Determine the (x, y) coordinate at the center of the cell enclosing the given text.  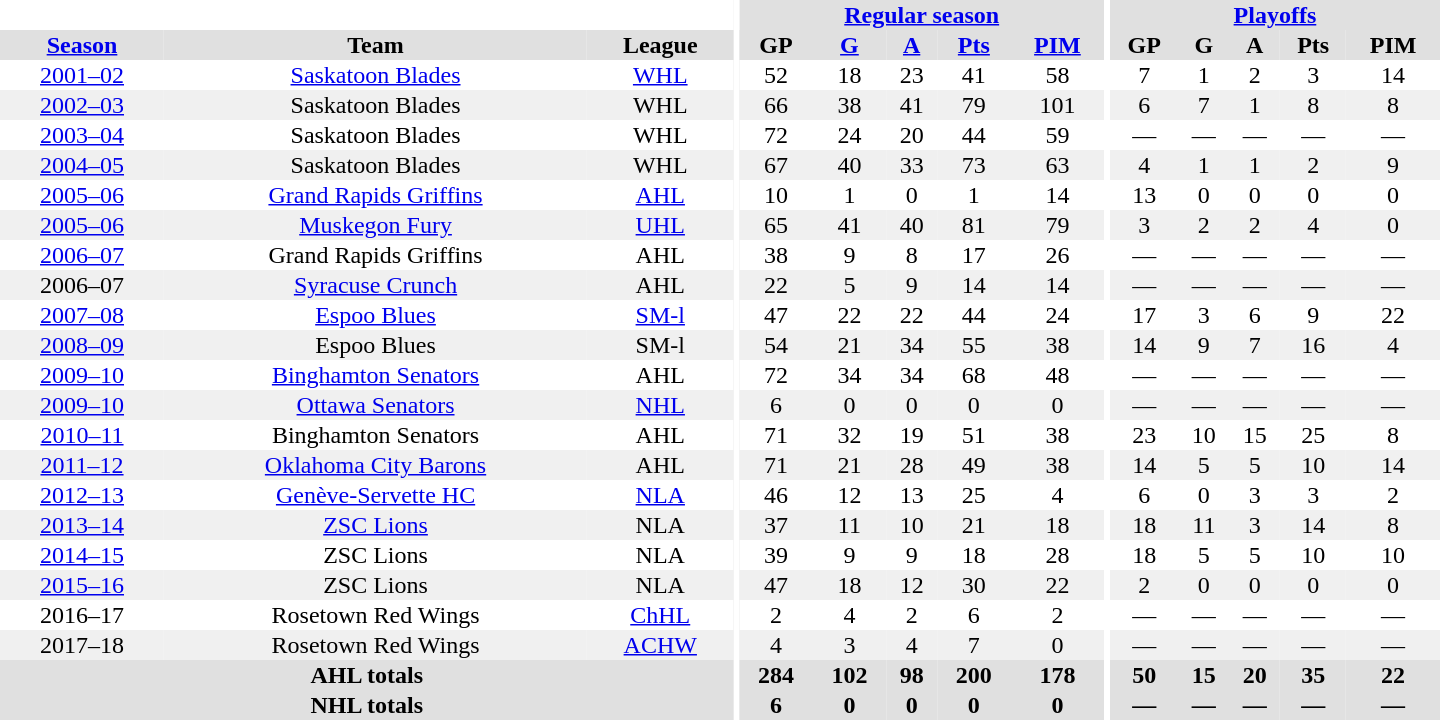
16 (1313, 345)
101 (1058, 105)
Oklahoma City Barons (376, 465)
2008–09 (82, 345)
54 (776, 345)
2013–14 (82, 525)
73 (974, 165)
NHL (660, 405)
68 (974, 375)
46 (776, 495)
2004–05 (82, 165)
32 (850, 435)
50 (1144, 675)
63 (1058, 165)
35 (1313, 675)
Season (82, 45)
2017–18 (82, 645)
2012–13 (82, 495)
2010–11 (82, 435)
49 (974, 465)
ChHL (660, 615)
55 (974, 345)
37 (776, 525)
39 (776, 555)
19 (912, 435)
NHL totals (367, 705)
League (660, 45)
2001–02 (82, 75)
AHL totals (367, 675)
2015–16 (82, 585)
52 (776, 75)
Muskegon Fury (376, 225)
67 (776, 165)
58 (1058, 75)
2016–17 (82, 615)
Syracuse Crunch (376, 285)
Regular season (922, 15)
102 (850, 675)
2003–04 (82, 135)
Team (376, 45)
51 (974, 435)
2002–03 (82, 105)
81 (974, 225)
65 (776, 225)
26 (1058, 255)
33 (912, 165)
2014–15 (82, 555)
Ottawa Senators (376, 405)
59 (1058, 135)
48 (1058, 375)
UHL (660, 225)
2007–08 (82, 315)
2011–12 (82, 465)
284 (776, 675)
Genève-Servette HC (376, 495)
Playoffs (1275, 15)
66 (776, 105)
178 (1058, 675)
98 (912, 675)
ACHW (660, 645)
200 (974, 675)
30 (974, 585)
